From the cell containing the given text, extract its center point as [X, Y] coordinate. 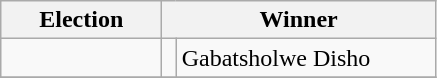
Winner [299, 20]
Gabatsholwe Disho [306, 58]
Election [82, 20]
